From the cell containing the given text, extract its center point as [x, y] coordinate. 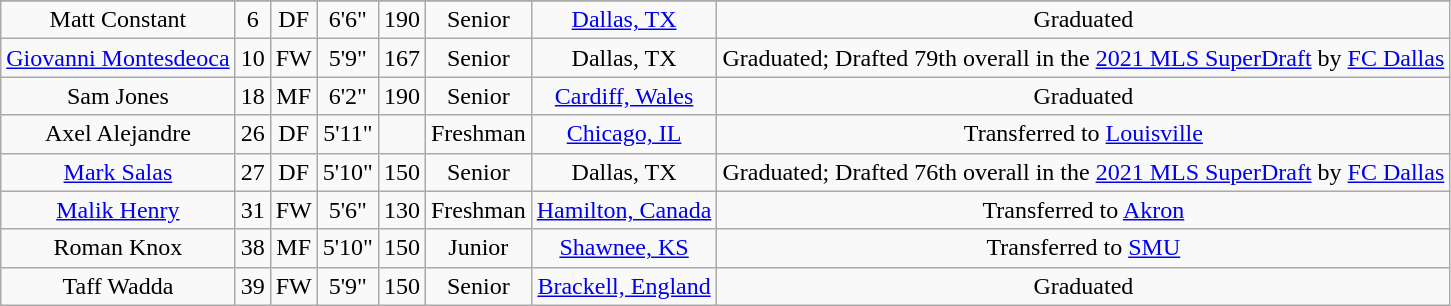
18 [252, 96]
6 [252, 20]
39 [252, 286]
Cardiff, Wales [624, 96]
27 [252, 172]
6'6" [348, 20]
Taff Wadda [118, 286]
167 [402, 58]
Junior [478, 248]
Brackell, England [624, 286]
26 [252, 134]
31 [252, 210]
5'6" [348, 210]
Transferred to SMU [1084, 248]
Mark Salas [118, 172]
130 [402, 210]
Malik Henry [118, 210]
Hamilton, Canada [624, 210]
6'2" [348, 96]
Matt Constant [118, 20]
Roman Knox [118, 248]
Graduated; Drafted 76th overall in the 2021 MLS SuperDraft by FC Dallas [1084, 172]
Giovanni Montesdeoca [118, 58]
5'11" [348, 134]
Graduated; Drafted 79th overall in the 2021 MLS SuperDraft by FC Dallas [1084, 58]
10 [252, 58]
Axel Alejandre [118, 134]
Transferred to Louisville [1084, 134]
38 [252, 248]
Sam Jones [118, 96]
Transferred to Akron [1084, 210]
Shawnee, KS [624, 248]
Chicago, IL [624, 134]
